Provide the (x, y) coordinate of the cell's center where the given text is located.  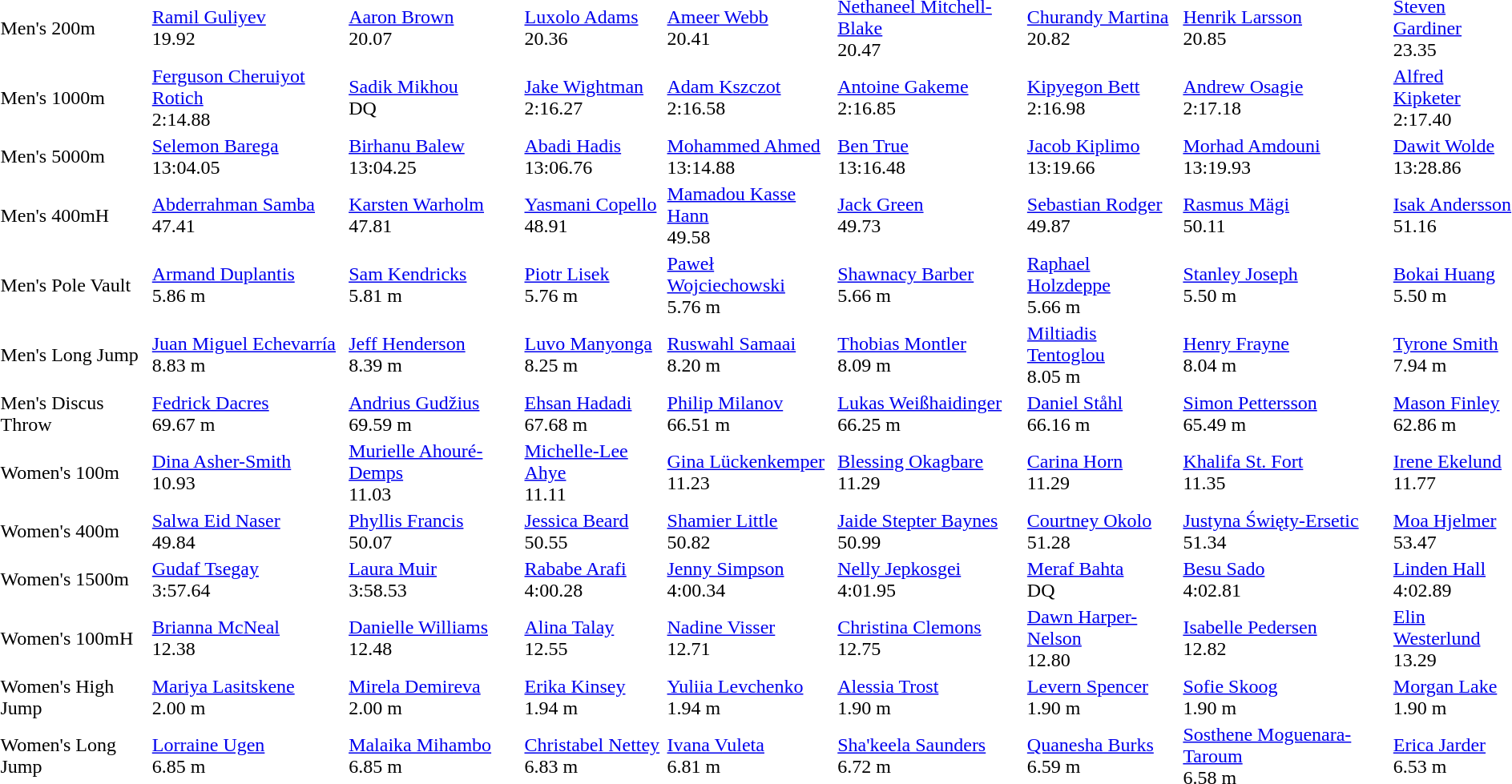
Mirela Demireva 2.00 m (434, 697)
Sam Kendricks 5.81 m (434, 285)
Kipyegon Bett 2:16.98 (1103, 98)
Jenny Simpson 4:00.34 (750, 580)
Selemon Barega 13:04.05 (248, 157)
Blessing Okagbare 11.29 (930, 472)
Piotr Lisek 5.76 m (593, 285)
Morhad Amdouni 13:19.93 (1285, 157)
Phyllis Francis 50.07 (434, 532)
Levern Spencer 1.90 m (1103, 697)
Daniel Ståhl 66.16 m (1103, 413)
Brianna McNeal 12.38 (248, 638)
Abadi Hadis 13:06.76 (593, 157)
Jeff Henderson 8.39 m (434, 355)
Alina Talay 12.55 (593, 638)
Justyna Święty-Ersetic 51.34 (1285, 532)
Gudaf Tsegay 3:57.64 (248, 580)
Dawn Harper-Nelson 12.80 (1103, 638)
Alessia Trost 1.90 m (930, 697)
Dina Asher-Smith 10.93 (248, 472)
Fedrick Dacres 69.67 m (248, 413)
Lukas Weißhaidinger 66.25 m (930, 413)
Rasmus Mägi 50.11 (1285, 215)
Mohammed Ahmed 13:14.88 (750, 157)
Nelly Jepkosgei 4:01.95 (930, 580)
Philip Milanov 66.51 m (750, 413)
Christina Clemons 12.75 (930, 638)
Sebastian Rodger 49.87 (1103, 215)
Nadine Visser 12.71 (750, 638)
Besu Sado 4:02.81 (1285, 580)
Abderrahman Samba 47.41 (248, 215)
Jake Wightman 2:16.27 (593, 98)
Danielle Williams 12.48 (434, 638)
Paweł Wojciechowski 5.76 m (750, 285)
Carina Horn 11.29 (1103, 472)
Ruswahl Samaai 8.20 m (750, 355)
Andrius Gudžius 69.59 m (434, 413)
Murielle Ahouré-Demps 11.03 (434, 472)
Michelle-Lee Ahye 11.11 (593, 472)
Sofie Skoog 1.90 m (1285, 697)
Isabelle Pedersen 12.82 (1285, 638)
Karsten Warholm 47.81 (434, 215)
Shawnacy Barber 5.66 m (930, 285)
Henry Frayne 8.04 m (1285, 355)
Rababe Arafi 4:00.28 (593, 580)
Miltiadis Tentoglou 8.05 m (1103, 355)
Jack Green 49.73 (930, 215)
Yuliia Levchenko 1.94 m (750, 697)
Gina Lückenkemper 11.23 (750, 472)
Meraf Bahta DQ (1103, 580)
Ben True 13:16.48 (930, 157)
Ehsan Hadadi 67.68 m (593, 413)
Simon Pettersson 65.49 m (1285, 413)
Jaide Stepter Baynes 50.99 (930, 532)
Courtney Okolo 51.28 (1103, 532)
Mariya Lasitskene 2.00 m (248, 697)
Shamier Little 50.82 (750, 532)
Juan Miguel Echevarría 8.83 m (248, 355)
Stanley Joseph 5.50 m (1285, 285)
Salwa Eid Naser 49.84 (248, 532)
Sadik Mikhou DQ (434, 98)
Antoine Gakeme 2:16.85 (930, 98)
Thobias Montler 8.09 m (930, 355)
Armand Duplantis 5.86 m (248, 285)
Yasmani Copello 48.91 (593, 215)
Jacob Kiplimo 13:19.66 (1103, 157)
Mamadou Kasse Hann 49.58 (750, 215)
Ferguson Cheruiyot Rotich 2:14.88 (248, 98)
Khalifa St. Fort 11.35 (1285, 472)
Laura Muir 3:58.53 (434, 580)
Erika Kinsey 1.94 m (593, 697)
Luvo Manyonga 8.25 m (593, 355)
Raphael Holzdeppe 5.66 m (1103, 285)
Andrew Osagie 2:17.18 (1285, 98)
Adam Kszczot 2:16.58 (750, 98)
Jessica Beard 50.55 (593, 532)
Birhanu Balew 13:04.25 (434, 157)
